Capture the cell that displays the provided text and extract its [x, y] central coordinate. 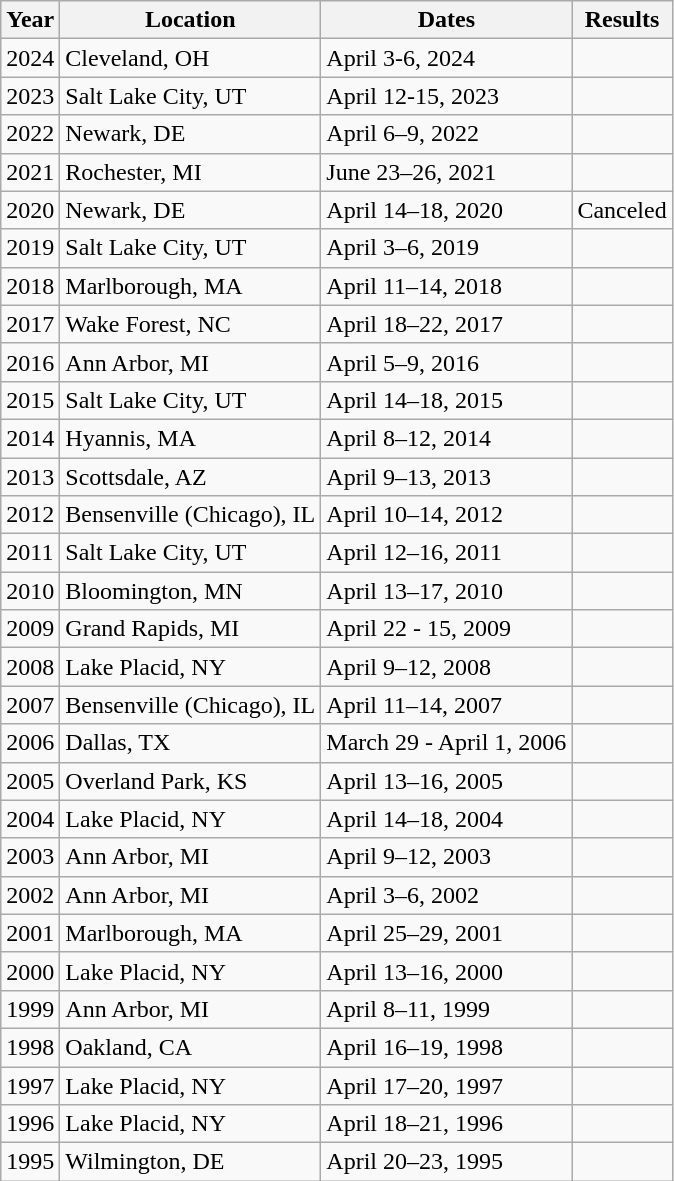
April 3–6, 2019 [446, 248]
April 20–23, 1995 [446, 1162]
2001 [30, 933]
2006 [30, 743]
2002 [30, 895]
1995 [30, 1162]
April 16–19, 1998 [446, 1047]
Year [30, 20]
June 23–26, 2021 [446, 172]
April 8–11, 1999 [446, 1009]
2014 [30, 438]
Dallas, TX [190, 743]
April 18–22, 2017 [446, 324]
2011 [30, 553]
1997 [30, 1085]
2021 [30, 172]
2024 [30, 58]
April 14–18, 2020 [446, 210]
Location [190, 20]
Canceled [622, 210]
2019 [30, 248]
April 17–20, 1997 [446, 1085]
Overland Park, KS [190, 781]
April 5–9, 2016 [446, 362]
April 8–12, 2014 [446, 438]
2016 [30, 362]
1996 [30, 1124]
2008 [30, 667]
April 6–9, 2022 [446, 134]
2022 [30, 134]
April 3-6, 2024 [446, 58]
Rochester, MI [190, 172]
Dates [446, 20]
April 14–18, 2004 [446, 819]
April 3–6, 2002 [446, 895]
April 9–13, 2013 [446, 477]
Bloomington, MN [190, 591]
2004 [30, 819]
Oakland, CA [190, 1047]
April 11–14, 2018 [446, 286]
1998 [30, 1047]
2009 [30, 629]
April 22 - 15, 2009 [446, 629]
Wake Forest, NC [190, 324]
April 9–12, 2003 [446, 857]
April 12-15, 2023 [446, 96]
Grand Rapids, MI [190, 629]
April 11–14, 2007 [446, 705]
2003 [30, 857]
2000 [30, 971]
2012 [30, 515]
March 29 - April 1, 2006 [446, 743]
April 12–16, 2011 [446, 553]
Hyannis, MA [190, 438]
April 13–17, 2010 [446, 591]
April 10–14, 2012 [446, 515]
April 9–12, 2008 [446, 667]
Cleveland, OH [190, 58]
April 25–29, 2001 [446, 933]
Results [622, 20]
2013 [30, 477]
2005 [30, 781]
2020 [30, 210]
2010 [30, 591]
1999 [30, 1009]
Scottsdale, AZ [190, 477]
April 14–18, 2015 [446, 400]
2018 [30, 286]
April 13–16, 2000 [446, 971]
2007 [30, 705]
April 13–16, 2005 [446, 781]
Wilmington, DE [190, 1162]
2015 [30, 400]
April 18–21, 1996 [446, 1124]
2017 [30, 324]
2023 [30, 96]
